For the text-containing cell, return its midpoint in [x, y] coordinate format. 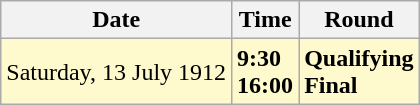
Date [116, 20]
9:3016:00 [266, 72]
Saturday, 13 July 1912 [116, 72]
Round [359, 20]
QualifyingFinal [359, 72]
Time [266, 20]
